Output the [x, y] coordinate of the center of the cell containing the given text.  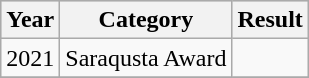
Saraqusta Award [146, 58]
Category [146, 20]
2021 [30, 58]
Year [30, 20]
Result [270, 20]
